Capture the cell that displays the provided text and extract its (X, Y) central coordinate. 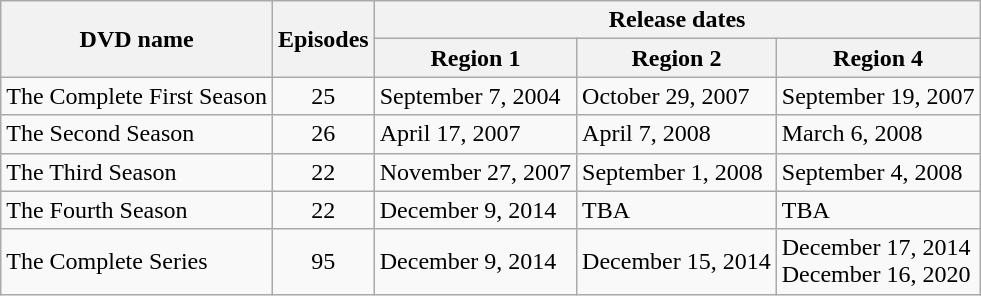
December 15, 2014 (677, 262)
September 19, 2007 (878, 96)
Region 4 (878, 58)
Region 1 (475, 58)
Episodes (323, 39)
September 1, 2008 (677, 172)
November 27, 2007 (475, 172)
September 7, 2004 (475, 96)
The Third Season (137, 172)
26 (323, 134)
The Complete Series (137, 262)
25 (323, 96)
The Fourth Season (137, 210)
April 17, 2007 (475, 134)
March 6, 2008 (878, 134)
October 29, 2007 (677, 96)
The Complete First Season (137, 96)
December 17, 2014December 16, 2020 (878, 262)
April 7, 2008 (677, 134)
Region 2 (677, 58)
95 (323, 262)
September 4, 2008 (878, 172)
The Second Season (137, 134)
Release dates (677, 20)
DVD name (137, 39)
